Return (x, y) of the center of cell containing provided text 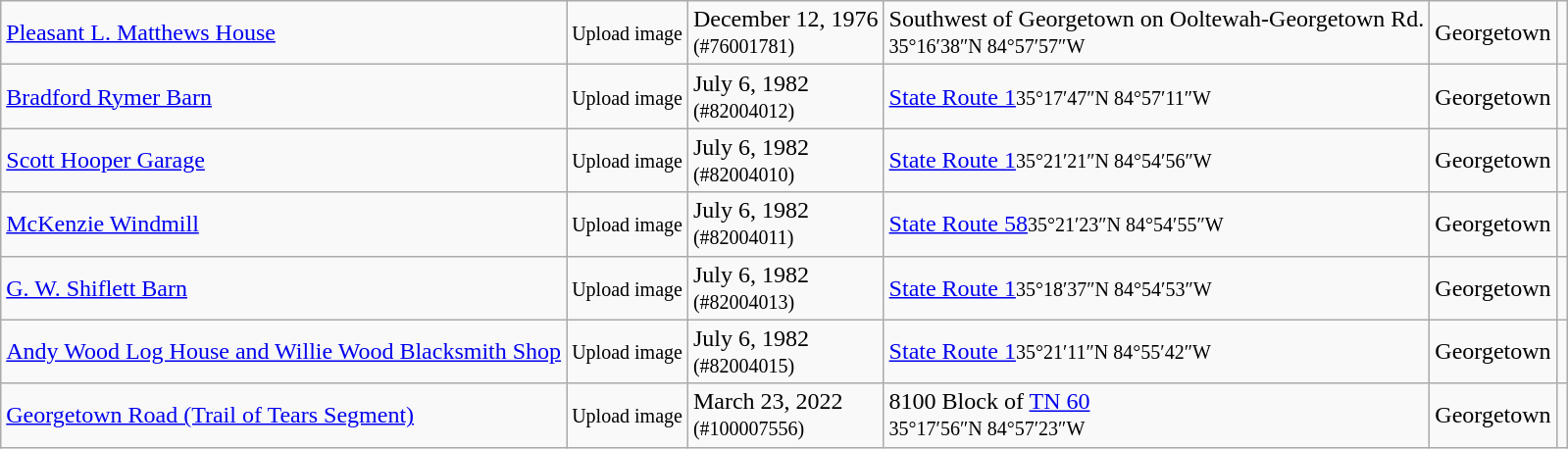
McKenzie Windmill (284, 224)
Pleasant L. Matthews House (284, 33)
July 6, 1982(#82004011) (785, 224)
July 6, 1982(#82004012) (785, 96)
State Route 5835°21′23″N 84°54′55″W (1157, 224)
State Route 135°21′11″N 84°55′42″W (1157, 351)
Southwest of Georgetown on Ooltewah-Georgetown Rd.35°16′38″N 84°57′57″W (1157, 33)
December 12, 1976(#76001781) (785, 33)
Georgetown Road (Trail of Tears Segment) (284, 416)
July 6, 1982(#82004013) (785, 288)
State Route 135°17′47″N 84°57′11″W (1157, 96)
Andy Wood Log House and Willie Wood Blacksmith Shop (284, 351)
July 6, 1982(#82004010) (785, 161)
Bradford Rymer Barn (284, 96)
Scott Hooper Garage (284, 161)
G. W. Shiflett Barn (284, 288)
State Route 135°21′21″N 84°54′56″W (1157, 161)
8100 Block of TN 6035°17′56″N 84°57′23″W (1157, 416)
State Route 135°18′37″N 84°54′53″W (1157, 288)
July 6, 1982(#82004015) (785, 351)
March 23, 2022(#100007556) (785, 416)
